Return the [x, y] coordinate for the center point of the cell that contains the specified text.  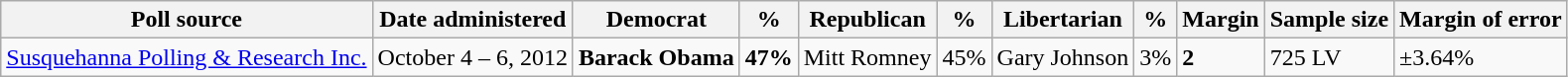
Republican [867, 20]
Gary Johnson [1063, 57]
Susquehanna Polling & Research Inc. [187, 57]
Margin [1221, 20]
2 [1221, 57]
Sample size [1329, 20]
±3.64% [1481, 57]
Democrat [656, 20]
Date administered [472, 20]
725 LV [1329, 57]
Mitt Romney [867, 57]
Poll source [187, 20]
3% [1155, 57]
45% [965, 57]
47% [768, 57]
Barack Obama [656, 57]
Libertarian [1063, 20]
Margin of error [1481, 20]
October 4 – 6, 2012 [472, 57]
